Find where the given text appears and provide that cell's center as [X, Y] coordinate. 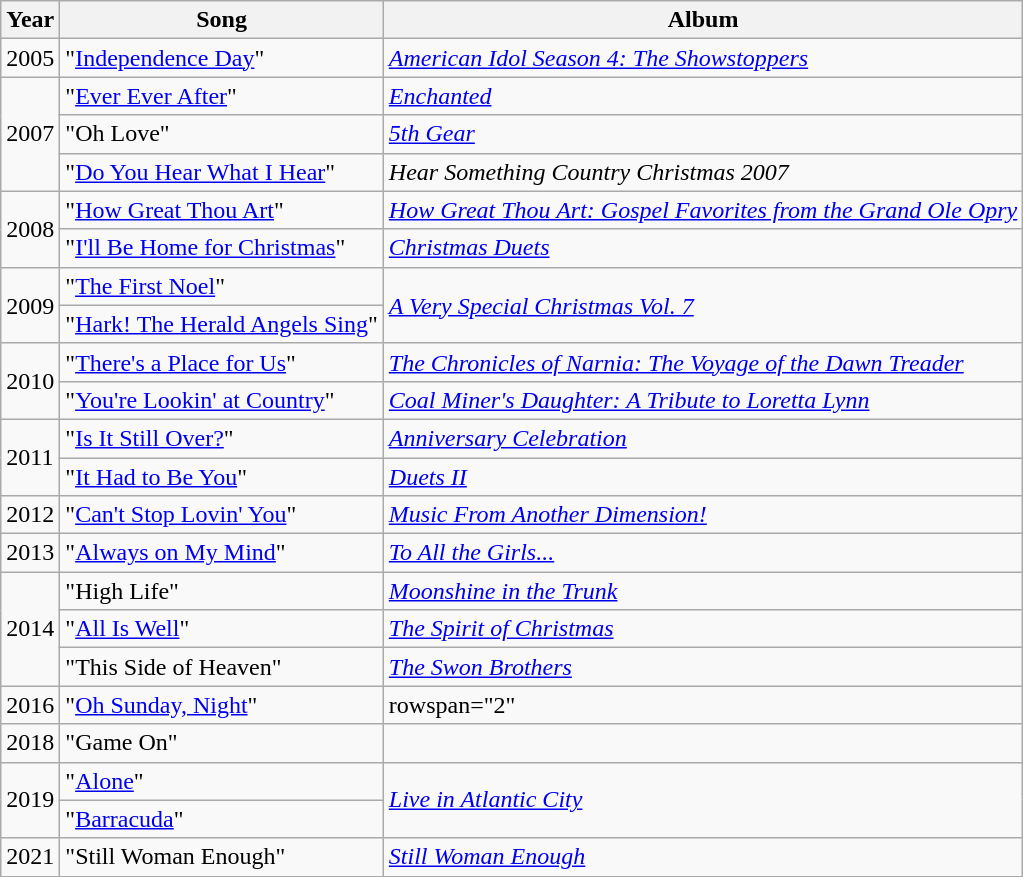
2009 [30, 305]
rowspan="2" [702, 705]
Song [222, 20]
Christmas Duets [702, 248]
Enchanted [702, 96]
"Oh Sunday, Night" [222, 705]
Duets II [702, 477]
Hear Something Country Christmas 2007 [702, 172]
"Independence Day" [222, 58]
Live in Atlantic City [702, 800]
2012 [30, 515]
"Still Woman Enough" [222, 857]
"Can't Stop Lovin' You" [222, 515]
"There's a Place for Us" [222, 362]
"Barracuda" [222, 819]
The Swon Brothers [702, 667]
Coal Miner's Daughter: A Tribute to Loretta Lynn [702, 400]
2021 [30, 857]
"Do You Hear What I Hear" [222, 172]
"Oh Love" [222, 134]
"You're Lookin' at Country" [222, 400]
"I'll Be Home for Christmas" [222, 248]
2019 [30, 800]
"It Had to Be You" [222, 477]
Year [30, 20]
Album [702, 20]
"Is It Still Over?" [222, 438]
The Spirit of Christmas [702, 629]
How Great Thou Art: Gospel Favorites from the Grand Ole Opry [702, 210]
"This Side of Heaven" [222, 667]
Moonshine in the Trunk [702, 591]
The Chronicles of Narnia: The Voyage of the Dawn Treader [702, 362]
2007 [30, 134]
2016 [30, 705]
"All Is Well" [222, 629]
American Idol Season 4: The Showstoppers [702, 58]
5th Gear [702, 134]
"Ever Ever After" [222, 96]
"Hark! The Herald Angels Sing" [222, 324]
Anniversary Celebration [702, 438]
"The First Noel" [222, 286]
"Game On" [222, 743]
Music From Another Dimension! [702, 515]
A Very Special Christmas Vol. 7 [702, 305]
2008 [30, 229]
"How Great Thou Art" [222, 210]
2005 [30, 58]
2010 [30, 381]
"High Life" [222, 591]
To All the Girls... [702, 553]
2011 [30, 457]
2014 [30, 629]
"Alone" [222, 781]
Still Woman Enough [702, 857]
"Always on My Mind" [222, 553]
2018 [30, 743]
2013 [30, 553]
